Provide the (x, y) coordinate of the cell's center where the given text is located.  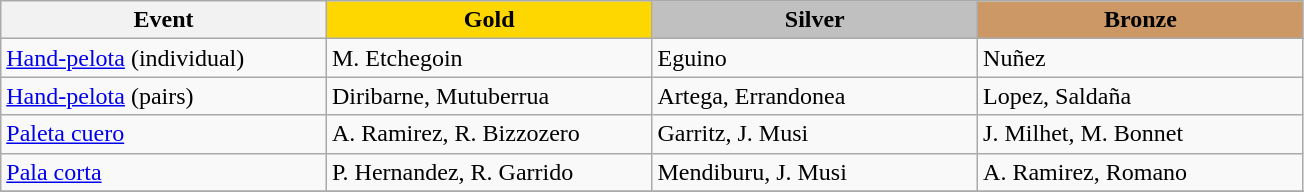
Mendiburu, J. Musi (815, 172)
A. Ramirez, R. Bizzozero (489, 134)
M. Etchegoin (489, 58)
Gold (489, 20)
Event (164, 20)
Silver (815, 20)
J. Milhet, M. Bonnet (1141, 134)
A. Ramirez, Romano (1141, 172)
Artega, Errandonea (815, 96)
Diribarne, Mutuberrua (489, 96)
Garritz, J. Musi (815, 134)
Hand-pelota (individual) (164, 58)
Pala corta (164, 172)
Bronze (1141, 20)
Paleta cuero (164, 134)
P. Hernandez, R. Garrido (489, 172)
Lopez, Saldaña (1141, 96)
Eguino (815, 58)
Hand-pelota (pairs) (164, 96)
Nuñez (1141, 58)
